Return [X, Y] of the center of cell containing provided text 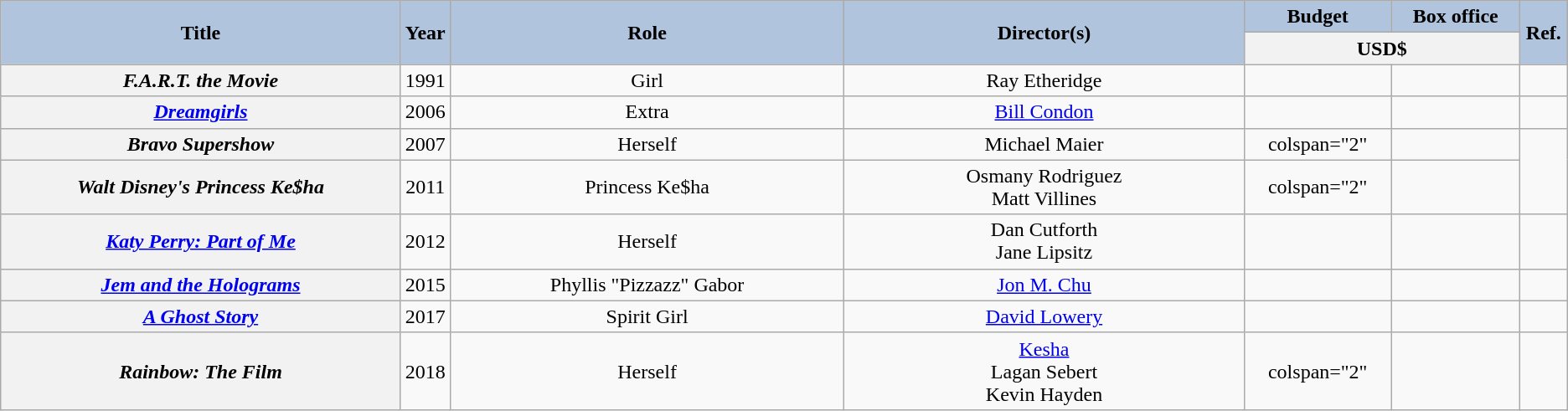
Spirit Girl [647, 316]
Ray Etheridge [1044, 80]
2018 [426, 371]
2015 [426, 285]
Budget [1318, 17]
2012 [426, 241]
Dreamgirls [201, 112]
KeshaLagan SebertKevin Hayden [1044, 371]
Michael Maier [1044, 144]
Bill Condon [1044, 112]
Dan CutforthJane Lipsitz [1044, 241]
2006 [426, 112]
Year [426, 33]
2011 [426, 188]
F.A.R.T. the Movie [201, 80]
Box office [1456, 17]
2017 [426, 316]
Phyllis "Pizzazz" Gabor [647, 285]
Jon M. Chu [1044, 285]
Katy Perry: Part of Me [201, 241]
A Ghost Story [201, 316]
Jem and the Holograms [201, 285]
Director(s) [1044, 33]
Girl [647, 80]
David Lowery [1044, 316]
Bravo Supershow [201, 144]
Ref. [1543, 33]
Walt Disney's Princess Ke$ha [201, 188]
Osmany RodriguezMatt Villines [1044, 188]
1991 [426, 80]
USD$ [1382, 49]
Princess Ke$ha [647, 188]
Title [201, 33]
Role [647, 33]
2007 [426, 144]
Rainbow: The Film [201, 371]
Extra [647, 112]
